Return (X, Y) of the center of cell containing provided text 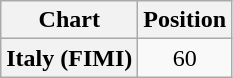
Position (185, 20)
60 (185, 58)
Chart (70, 20)
Italy (FIMI) (70, 58)
